Detect which cell encompasses the target text, then output its [X, Y] center coordinate. 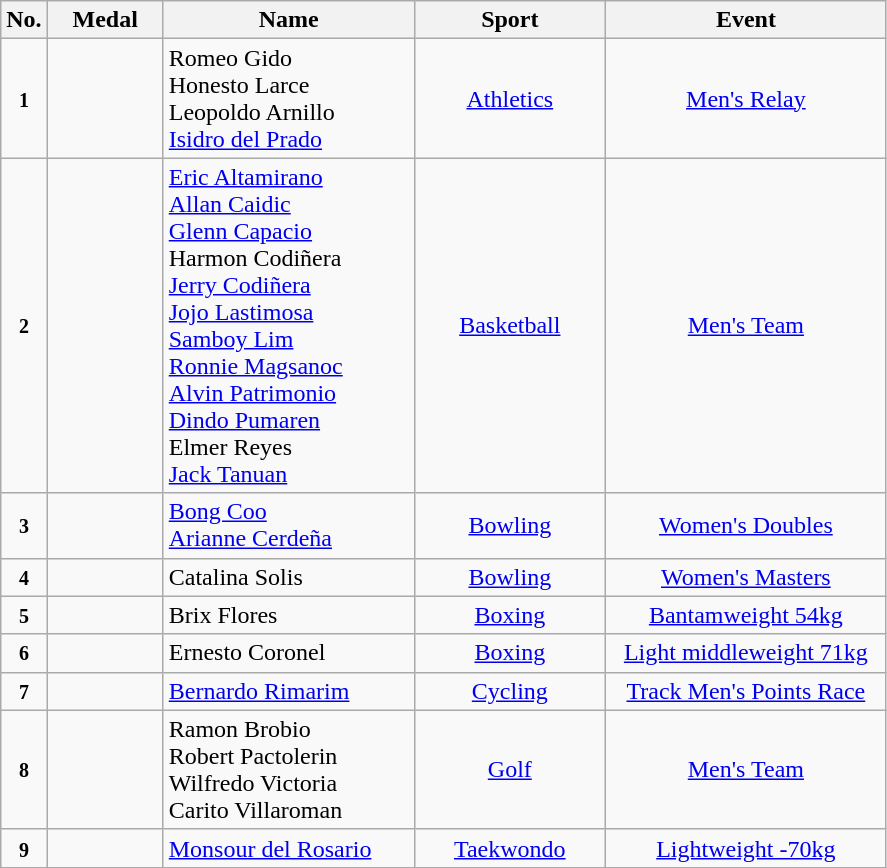
2 [24, 326]
Lightweight -70kg [746, 848]
Medal [105, 20]
Athletics [510, 98]
Women's Masters [746, 577]
Men's Relay [746, 98]
3 [24, 526]
Sport [510, 20]
7 [24, 691]
8 [24, 770]
Light middleweight 71kg [746, 653]
6 [24, 653]
Event [746, 20]
4 [24, 577]
Catalina Solis [288, 577]
1 [24, 98]
Cycling [510, 691]
Brix Flores [288, 615]
Bantamweight 54kg [746, 615]
Taekwondo [510, 848]
Ernesto Coronel [288, 653]
9 [24, 848]
Bong CooArianne Cerdeña [288, 526]
Track Men's Points Race [746, 691]
Women's Doubles [746, 526]
Name [288, 20]
Romeo GidoHonesto LarceLeopoldo ArnilloIsidro del Prado [288, 98]
Ramon BrobioRobert PactolerinWilfredo VictoriaCarito Villaroman [288, 770]
Golf [510, 770]
No. [24, 20]
5 [24, 615]
Monsour del Rosario [288, 848]
Bernardo Rimarim [288, 691]
Basketball [510, 326]
